Find where the given text appears and provide that cell's center as (x, y) coordinate. 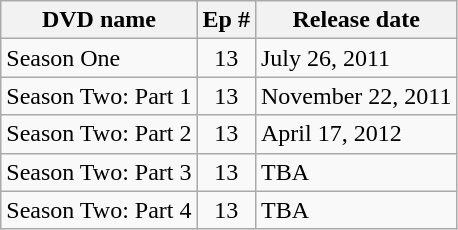
Season Two: Part 4 (99, 210)
July 26, 2011 (356, 58)
Season Two: Part 2 (99, 134)
Ep # (226, 20)
DVD name (99, 20)
Season Two: Part 1 (99, 96)
Season One (99, 58)
Season Two: Part 3 (99, 172)
Release date (356, 20)
April 17, 2012 (356, 134)
November 22, 2011 (356, 96)
